Determine the (x, y) coordinate at the center of the cell enclosing the given text.  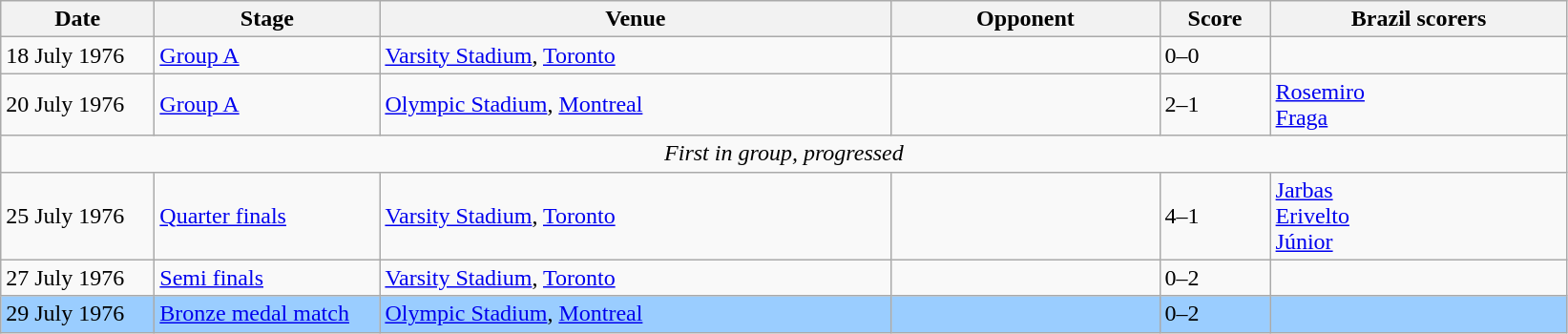
Score (1215, 19)
20 July 1976 (78, 105)
Venue (636, 19)
4–1 (1215, 216)
Quarter finals (267, 216)
Stage (267, 19)
0–0 (1215, 55)
Date (78, 19)
First in group, progressed (784, 154)
Rosemiro Fraga (1418, 105)
25 July 1976 (78, 216)
29 July 1976 (78, 314)
Semi finals (267, 278)
Opponent (1025, 19)
2–1 (1215, 105)
Bronze medal match (267, 314)
Brazil scorers (1418, 19)
18 July 1976 (78, 55)
27 July 1976 (78, 278)
Jarbas Erivelto Júnior (1418, 216)
